Capture the cell that displays the provided text and extract its [x, y] central coordinate. 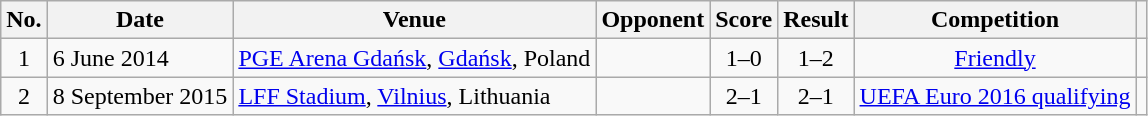
Opponent [653, 20]
Score [744, 20]
Venue [414, 20]
Date [140, 20]
No. [24, 20]
1–0 [744, 58]
2 [24, 96]
6 June 2014 [140, 58]
UEFA Euro 2016 qualifying [995, 96]
Friendly [995, 58]
LFF Stadium, Vilnius, Lithuania [414, 96]
1–2 [816, 58]
Competition [995, 20]
1 [24, 58]
PGE Arena Gdańsk, Gdańsk, Poland [414, 58]
8 September 2015 [140, 96]
Result [816, 20]
